From the cell containing the given text, extract its center point as (x, y) coordinate. 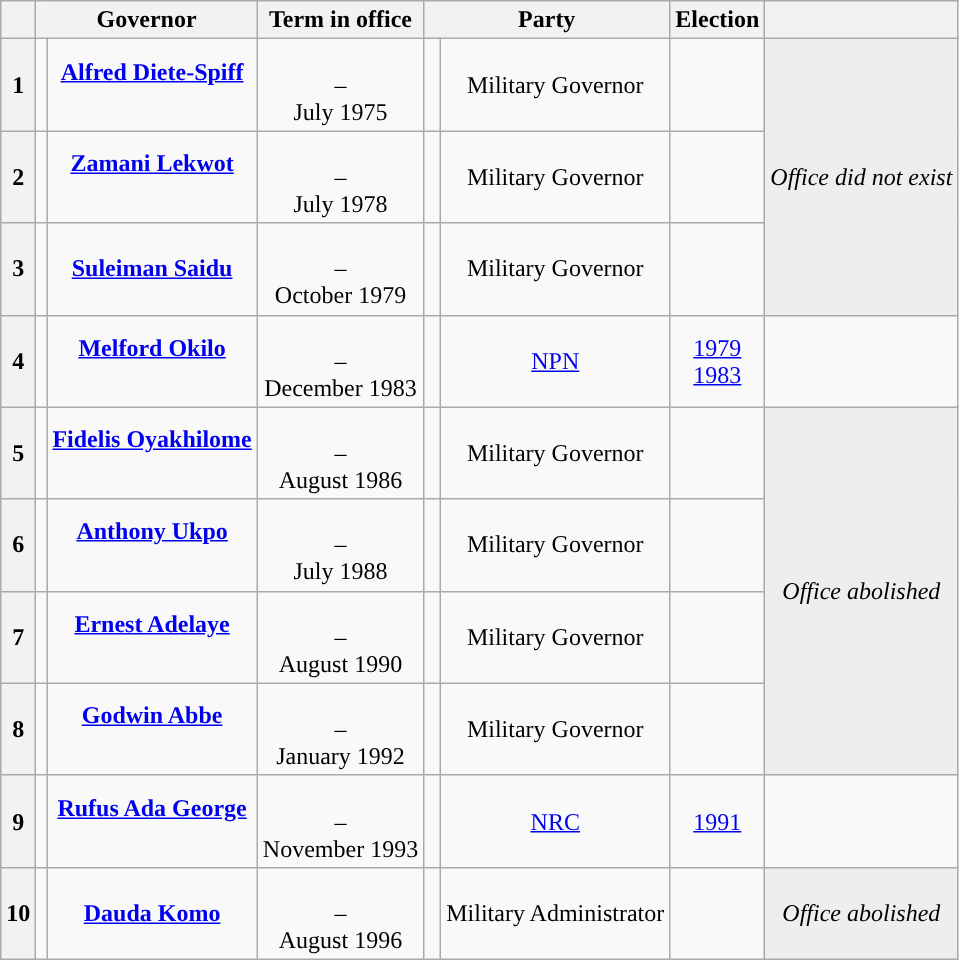
7 (18, 637)
Election (718, 20)
–July 1975 (340, 85)
Melford Okilo (152, 361)
Military Administrator (556, 913)
–December 1983 (340, 361)
Governor (146, 20)
4 (18, 361)
Fidelis Oyakhilome (152, 453)
Party (547, 20)
Office did not exist (862, 177)
Zamani Lekwot (152, 177)
Rufus Ada George (152, 821)
2 (18, 177)
Suleiman Saidu (152, 269)
Ernest Adelaye (152, 637)
10 (18, 913)
Alfred Diete-Spiff (152, 85)
Anthony Ukpo (152, 545)
1991 (718, 821)
–July 1988 (340, 545)
Term in office (340, 20)
8 (18, 729)
–July 1978 (340, 177)
–October 1979 (340, 269)
3 (18, 269)
6 (18, 545)
–August 1986 (340, 453)
9 (18, 821)
1 (18, 85)
–November 1993 (340, 821)
–August 1990 (340, 637)
Dauda Komo (152, 913)
–January 1992 (340, 729)
5 (18, 453)
NPN (556, 361)
–August 1996 (340, 913)
NRC (556, 821)
Godwin Abbe (152, 729)
19791983 (718, 361)
